Capture the cell that displays the provided text and extract its [X, Y] central coordinate. 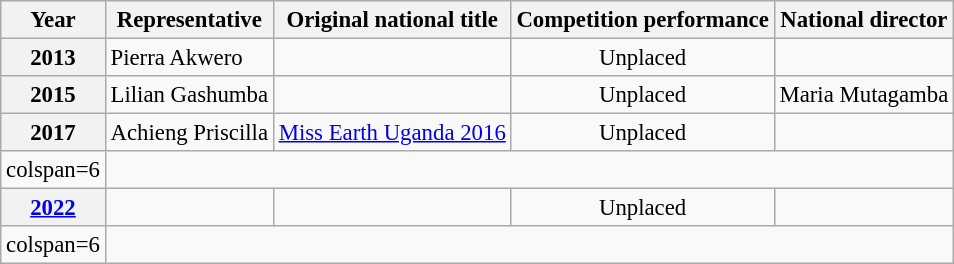
Competition performance [642, 20]
Miss Earth Uganda 2016 [392, 133]
2013 [53, 58]
2015 [53, 95]
Maria Mutagamba [864, 95]
Original national title [392, 20]
Lilian Gashumba [189, 95]
Achieng Priscilla [189, 133]
Year [53, 20]
2022 [53, 208]
2017 [53, 133]
Representative [189, 20]
Pierra Akwero [189, 58]
National director [864, 20]
